Pinpoint the cell where the given text exists, returning its [X, Y] midpoint coordinate. 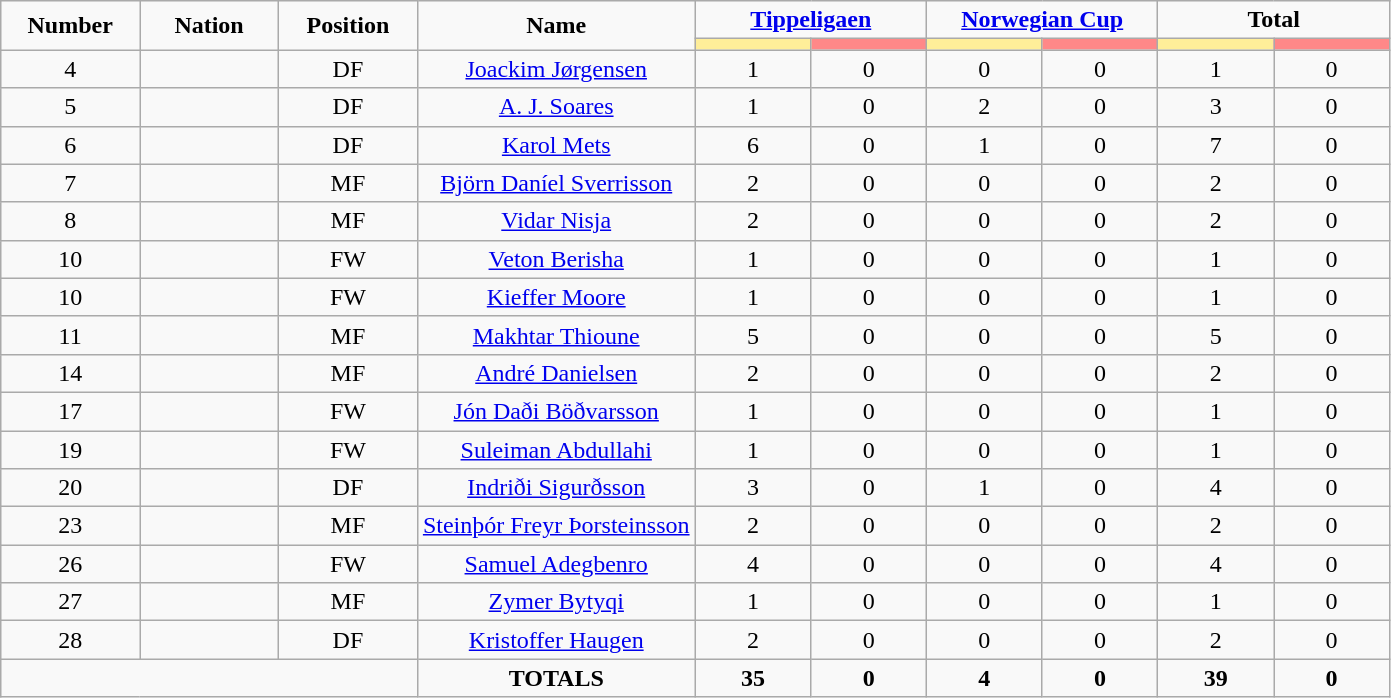
28 [70, 640]
Name [556, 26]
Position [348, 26]
35 [753, 678]
Björn Daníel Sverrisson [556, 183]
TOTALS [556, 678]
Steinþór Freyr Þorsteinsson [556, 526]
20 [70, 488]
Number [70, 26]
Karol Mets [556, 145]
39 [1216, 678]
8 [70, 221]
23 [70, 526]
André Danielsen [556, 373]
Veton Berisha [556, 259]
Suleiman Abdullahi [556, 449]
17 [70, 411]
19 [70, 449]
Jón Daði Böðvarsson [556, 411]
Kristoffer Haugen [556, 640]
Total [1274, 20]
Norwegian Cup [1042, 20]
Samuel Adegbenro [556, 564]
Zymer Bytyqi [556, 602]
Kieffer Moore [556, 297]
Indriði Sigurðsson [556, 488]
26 [70, 564]
Joackim Jørgensen [556, 69]
Vidar Nisja [556, 221]
A. J. Soares [556, 107]
Makhtar Thioune [556, 335]
14 [70, 373]
11 [70, 335]
27 [70, 602]
Nation [210, 26]
Tippeligaen [810, 20]
